Find where the given text appears and provide that cell's center as (X, Y) coordinate. 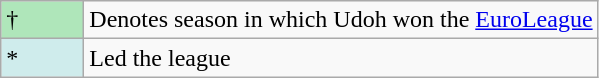
Led the league (341, 58)
† (42, 20)
* (42, 58)
Denotes season in which Udoh won the EuroLeague (341, 20)
